Detect which cell encompasses the target text, then output its [X, Y] center coordinate. 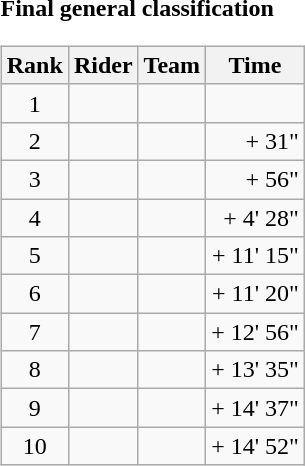
+ 14' 37" [256, 408]
5 [34, 256]
+ 14' 52" [256, 446]
Time [256, 65]
7 [34, 332]
10 [34, 446]
+ 4' 28" [256, 217]
+ 11' 15" [256, 256]
Rider [103, 65]
+ 12' 56" [256, 332]
4 [34, 217]
8 [34, 370]
6 [34, 294]
Rank [34, 65]
3 [34, 179]
9 [34, 408]
+ 13' 35" [256, 370]
1 [34, 103]
+ 11' 20" [256, 294]
+ 31" [256, 141]
+ 56" [256, 179]
2 [34, 141]
Team [172, 65]
